Output the [x, y] coordinate of the center of the cell containing the given text.  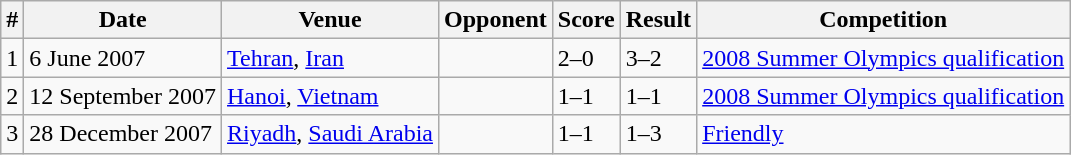
Hanoi, Vietnam [330, 96]
12 September 2007 [123, 96]
Riyadh, Saudi Arabia [330, 134]
1 [12, 58]
2–0 [586, 58]
Date [123, 20]
2 [12, 96]
Venue [330, 20]
Result [658, 20]
Tehran, Iran [330, 58]
3–2 [658, 58]
28 December 2007 [123, 134]
3 [12, 134]
# [12, 20]
1–3 [658, 134]
6 June 2007 [123, 58]
Opponent [496, 20]
Friendly [884, 134]
Competition [884, 20]
Score [586, 20]
